Pinpoint the cell where the given text exists, returning its (x, y) midpoint coordinate. 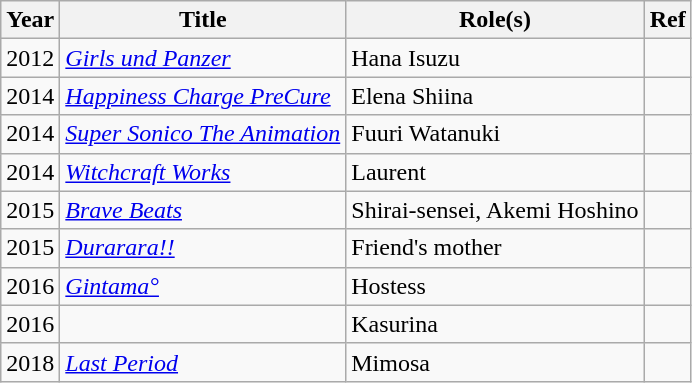
Brave Beats (203, 210)
Super Sonico The Animation (203, 134)
Last Period (203, 362)
Hana Isuzu (495, 58)
Hostess (495, 286)
Laurent (495, 172)
Happiness Charge PreCure (203, 96)
Kasurina (495, 324)
Friend's mother (495, 248)
Year (30, 20)
Title (203, 20)
Role(s) (495, 20)
Elena Shiina (495, 96)
Mimosa (495, 362)
2012 (30, 58)
Girls und Panzer (203, 58)
2018 (30, 362)
Shirai-sensei, Akemi Hoshino (495, 210)
Ref (668, 20)
Durarara!! (203, 248)
Gintama° (203, 286)
Fuuri Watanuki (495, 134)
Witchcraft Works (203, 172)
